Pinpoint the cell where the given text exists, returning its [x, y] midpoint coordinate. 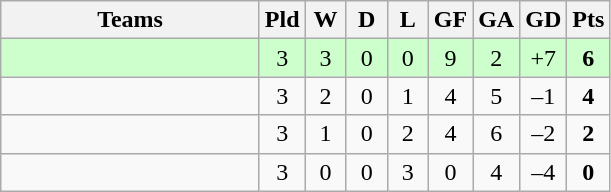
Pld [282, 20]
GD [544, 20]
GA [496, 20]
D [366, 20]
Pts [588, 20]
–4 [544, 172]
L [408, 20]
+7 [544, 58]
W [326, 20]
–2 [544, 134]
GF [450, 20]
–1 [544, 96]
5 [496, 96]
9 [450, 58]
Teams [130, 20]
